Return the (x, y) coordinate for the center point of the cell that contains the specified text.  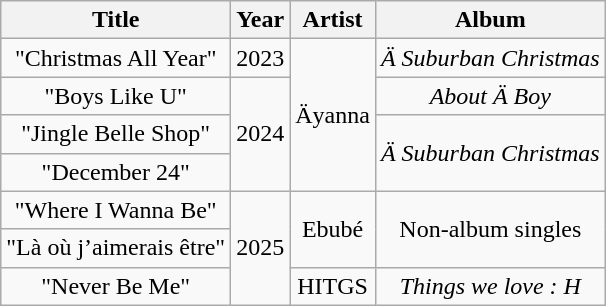
Title (116, 20)
Artist (333, 20)
"December 24" (116, 172)
"Là où j’aimerais être" (116, 248)
"Boys Like U" (116, 96)
"Where I Wanna Be" (116, 210)
"Jingle Belle Shop" (116, 134)
Year (260, 20)
"Christmas All Year" (116, 58)
Non-album singles (490, 229)
"Never Be Me" (116, 286)
2023 (260, 58)
Album (490, 20)
HITGS (333, 286)
2025 (260, 248)
Things we love : H (490, 286)
Äyanna (333, 115)
About Ä Boy (490, 96)
2024 (260, 134)
Ebubé (333, 229)
